From the cell containing the given text, extract its center point as (x, y) coordinate. 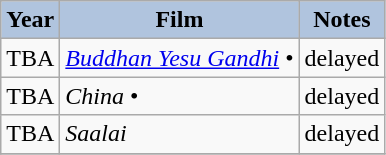
Year (30, 20)
Saalai (180, 134)
China • (180, 96)
Buddhan Yesu Gandhi • (180, 58)
Film (180, 20)
Notes (342, 20)
